Search for the cell housing the specified text and yield its [X, Y] center coordinate. 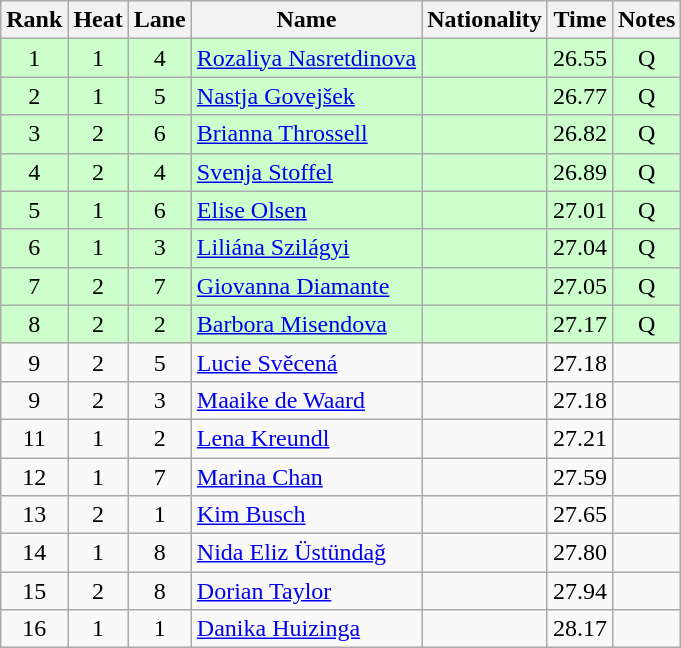
Nationality [485, 20]
Nida Eliz Üstündağ [306, 553]
Elise Olsen [306, 210]
16 [34, 629]
Time [580, 20]
Kim Busch [306, 515]
27.80 [580, 553]
Rozaliya Nasretdinova [306, 58]
28.17 [580, 629]
15 [34, 591]
Lane [160, 20]
Rank [34, 20]
Giovanna Diamante [306, 286]
Brianna Throssell [306, 134]
14 [34, 553]
12 [34, 477]
27.21 [580, 438]
13 [34, 515]
26.77 [580, 96]
Heat [98, 20]
Liliána Szilágyi [306, 248]
Name [306, 20]
27.04 [580, 248]
27.59 [580, 477]
Danika Huizinga [306, 629]
26.55 [580, 58]
Lena Kreundl [306, 438]
Svenja Stoffel [306, 172]
Nastja Govejšek [306, 96]
27.94 [580, 591]
26.89 [580, 172]
27.65 [580, 515]
Dorian Taylor [306, 591]
11 [34, 438]
Lucie Svěcená [306, 362]
27.17 [580, 324]
27.01 [580, 210]
26.82 [580, 134]
Maaike de Waard [306, 400]
Notes [646, 20]
Barbora Misendova [306, 324]
Marina Chan [306, 477]
27.05 [580, 286]
